Search for the cell housing the specified text and yield its [x, y] center coordinate. 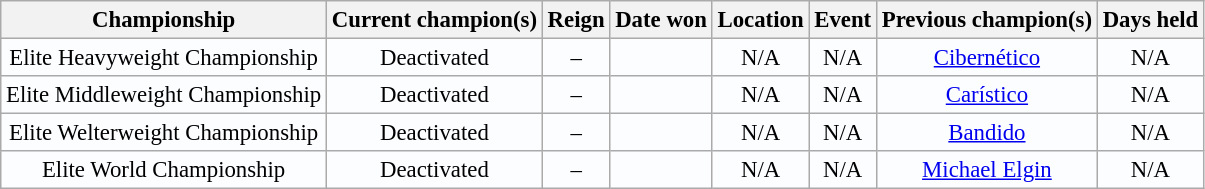
Elite Welterweight Championship [164, 133]
Previous champion(s) [986, 20]
Event [843, 20]
Elite Heavyweight Championship [164, 58]
Elite World Championship [164, 170]
Bandido [986, 133]
Cibernético [986, 58]
Elite Middleweight Championship [164, 95]
Current champion(s) [434, 20]
Days held [1150, 20]
Location [760, 20]
Reign [576, 20]
Carístico [986, 95]
Championship [164, 20]
Date won [661, 20]
Michael Elgin [986, 170]
